Capture the cell that displays the provided text and extract its (x, y) central coordinate. 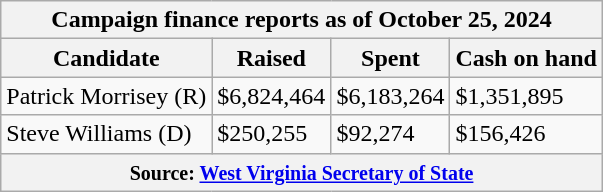
$1,351,895 (526, 96)
Spent (390, 58)
$6,183,264 (390, 96)
Source: West Virginia Secretary of State (302, 172)
Steve Williams (D) (106, 134)
$6,824,464 (272, 96)
Cash on hand (526, 58)
Patrick Morrisey (R) (106, 96)
Campaign finance reports as of October 25, 2024 (302, 20)
Raised (272, 58)
$250,255 (272, 134)
Candidate (106, 58)
$156,426 (526, 134)
$92,274 (390, 134)
